For the text-containing cell, return its midpoint in (X, Y) coordinate format. 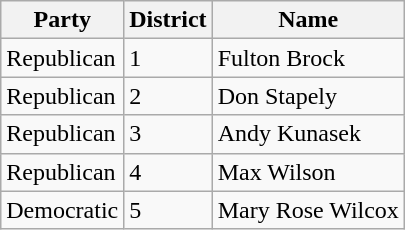
District (168, 20)
5 (168, 210)
1 (168, 58)
Party (62, 20)
Mary Rose Wilcox (308, 210)
3 (168, 134)
Andy Kunasek (308, 134)
Name (308, 20)
Don Stapely (308, 96)
Fulton Brock (308, 58)
Max Wilson (308, 172)
4 (168, 172)
2 (168, 96)
Democratic (62, 210)
